Find where the given text appears and provide that cell's center as [X, Y] coordinate. 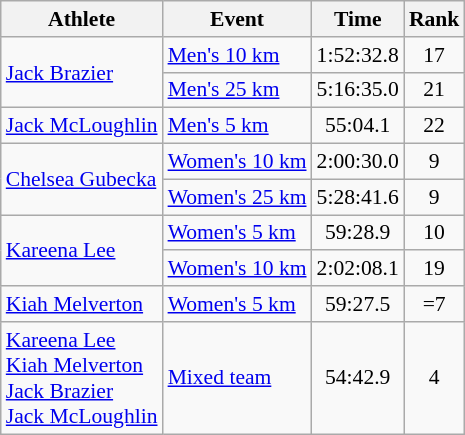
54:42.9 [358, 378]
Kareena LeeKiah MelvertonJack BrazierJack McLoughlin [82, 378]
59:27.5 [358, 304]
Rank [434, 19]
Jack McLoughlin [82, 126]
2:02:08.1 [358, 269]
Men's 10 km [238, 55]
21 [434, 90]
5:16:35.0 [358, 90]
19 [434, 269]
Kareena Lee [82, 250]
=7 [434, 304]
Mixed team [238, 378]
17 [434, 55]
2:00:30.0 [358, 162]
1:52:32.8 [358, 55]
Chelsea Gubecka [82, 180]
4 [434, 378]
22 [434, 126]
Kiah Melverton [82, 304]
10 [434, 233]
59:28.9 [358, 233]
Men's 5 km [238, 126]
Men's 25 km [238, 90]
Athlete [82, 19]
55:04.1 [358, 126]
Women's 25 km [238, 197]
5:28:41.6 [358, 197]
Event [238, 19]
Time [358, 19]
Jack Brazier [82, 72]
